Find where the given text appears and provide that cell's center as [X, Y] coordinate. 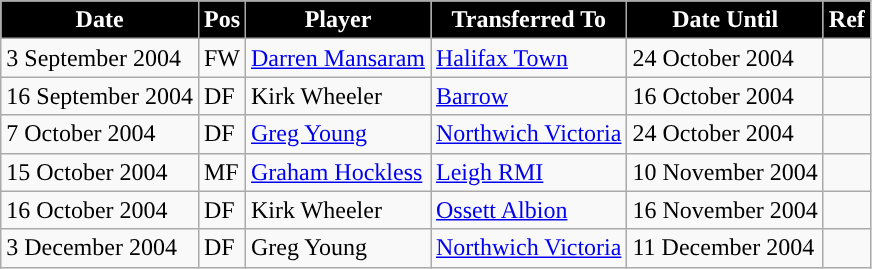
7 October 2004 [100, 134]
Date [100, 20]
10 November 2004 [725, 172]
16 November 2004 [725, 210]
Ref [846, 20]
Halifax Town [528, 58]
Date Until [725, 20]
11 December 2004 [725, 248]
Player [338, 20]
Barrow [528, 96]
MF [222, 172]
3 September 2004 [100, 58]
Transferred To [528, 20]
15 October 2004 [100, 172]
Graham Hockless [338, 172]
Ossett Albion [528, 210]
Pos [222, 20]
Darren Mansaram [338, 58]
Leigh RMI [528, 172]
3 December 2004 [100, 248]
FW [222, 58]
16 September 2004 [100, 96]
